Output the (X, Y) coordinate of the center of the cell containing the given text.  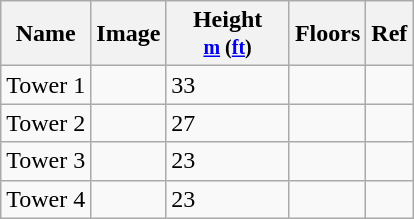
Floors (327, 34)
Name (46, 34)
Tower 3 (46, 161)
Tower 4 (46, 199)
Tower 1 (46, 85)
33 (228, 85)
Ref (390, 34)
Heightm (ft) (228, 34)
Image (128, 34)
Tower 2 (46, 123)
27 (228, 123)
